Provide the [X, Y] coordinate of the cell's center where the given text is located.  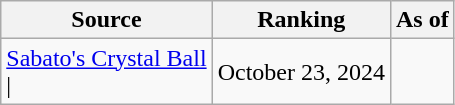
October 23, 2024 [301, 72]
Ranking [301, 20]
Source [106, 20]
As of [422, 20]
Sabato's Crystal Ball| [106, 72]
